Return [X, Y] of the center of cell containing provided text 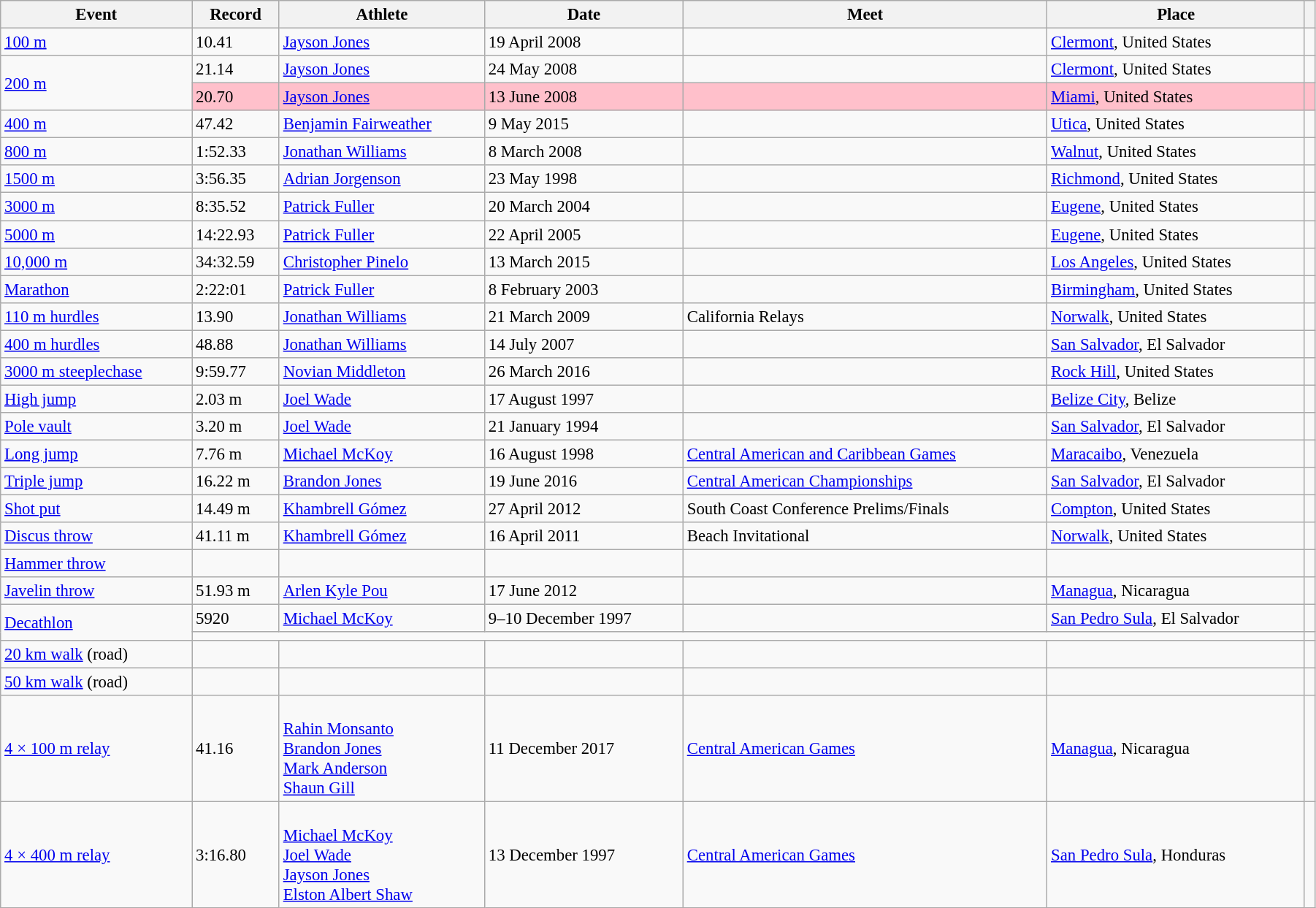
Brandon Jones [381, 481]
Pole vault [96, 427]
California Relays [865, 316]
4 × 400 m relay [96, 855]
Hammer throw [96, 564]
22 April 2005 [584, 234]
5000 m [96, 234]
San Pedro Sula, Honduras [1176, 855]
800 m [96, 152]
Beach Invitational [865, 536]
10,000 m [96, 262]
16.22 m [236, 481]
9 May 2015 [584, 124]
Arlen Kyle Pou [381, 591]
200 m [96, 83]
8 March 2008 [584, 152]
41.16 [236, 748]
17 June 2012 [584, 591]
19 June 2016 [584, 481]
24 May 2008 [584, 69]
Michael McKoyJoel WadeJayson JonesElston Albert Shaw [381, 855]
9:59.77 [236, 372]
Athlete [381, 15]
34:32.59 [236, 262]
21 March 2009 [584, 316]
400 m hurdles [96, 344]
2.03 m [236, 399]
South Coast Conference Prelims/Finals [865, 509]
Long jump [96, 454]
16 August 1998 [584, 454]
Benjamin Fairweather [381, 124]
13 December 1997 [584, 855]
13 June 2008 [584, 97]
Central American and Caribbean Games [865, 454]
20 km walk (road) [96, 654]
3:16.80 [236, 855]
7.76 m [236, 454]
17 August 1997 [584, 399]
Date [584, 15]
Compton, United States [1176, 509]
San Pedro Sula, El Salvador [1176, 619]
Utica, United States [1176, 124]
2:22:01 [236, 289]
8 February 2003 [584, 289]
3.20 m [236, 427]
Rahin MonsantoBrandon JonesMark AndersonShaun Gill [381, 748]
50 km walk (road) [96, 682]
Shot put [96, 509]
Meet [865, 15]
Event [96, 15]
Discus throw [96, 536]
48.88 [236, 344]
47.42 [236, 124]
3:56.35 [236, 179]
Decathlon [96, 622]
110 m hurdles [96, 316]
Richmond, United States [1176, 179]
9–10 December 1997 [584, 619]
3000 m [96, 207]
13.90 [236, 316]
26 March 2016 [584, 372]
Birmingham, United States [1176, 289]
Place [1176, 15]
High jump [96, 399]
16 April 2011 [584, 536]
14 July 2007 [584, 344]
14:22.93 [236, 234]
19 April 2008 [584, 42]
Triple jump [96, 481]
8:35.52 [236, 207]
1:52.33 [236, 152]
Belize City, Belize [1176, 399]
400 m [96, 124]
11 December 2017 [584, 748]
51.93 m [236, 591]
Adrian Jorgenson [381, 179]
4 × 100 m relay [96, 748]
10.41 [236, 42]
21.14 [236, 69]
Record [236, 15]
14.49 m [236, 509]
13 March 2015 [584, 262]
Maracaibo, Venezuela [1176, 454]
3000 m steeplechase [96, 372]
Central American Championships [865, 481]
100 m [96, 42]
21 January 1994 [584, 427]
Walnut, United States [1176, 152]
5920 [236, 619]
Marathon [96, 289]
23 May 1998 [584, 179]
27 April 2012 [584, 509]
20.70 [236, 97]
20 March 2004 [584, 207]
Miami, United States [1176, 97]
Rock Hill, United States [1176, 372]
1500 m [96, 179]
Christopher Pinelo [381, 262]
41.11 m [236, 536]
Los Angeles, United States [1176, 262]
Javelin throw [96, 591]
Novian Middleton [381, 372]
